Provide the [X, Y] coordinate of the cell's center where the given text is located.  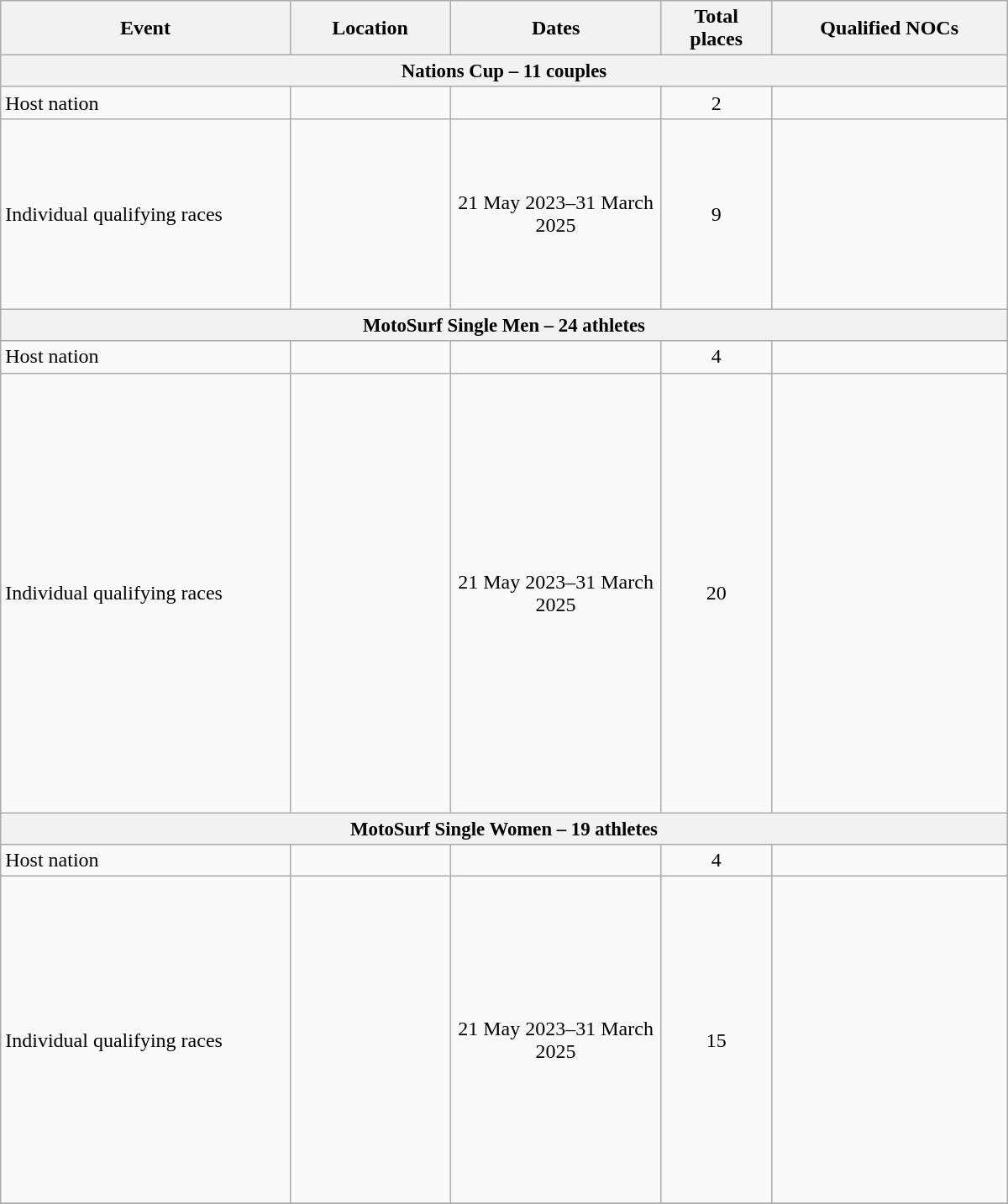
2 [716, 102]
Qualified NOCs [889, 29]
Dates [556, 29]
20 [716, 593]
Event [145, 29]
MotoSurf Single Women – 19 athletes [504, 829]
Total places [716, 29]
15 [716, 1039]
Location [370, 29]
9 [716, 213]
Nations Cup – 11 couples [504, 71]
MotoSurf Single Men – 24 athletes [504, 326]
